Find where the given text appears and provide that cell's center as [X, Y] coordinate. 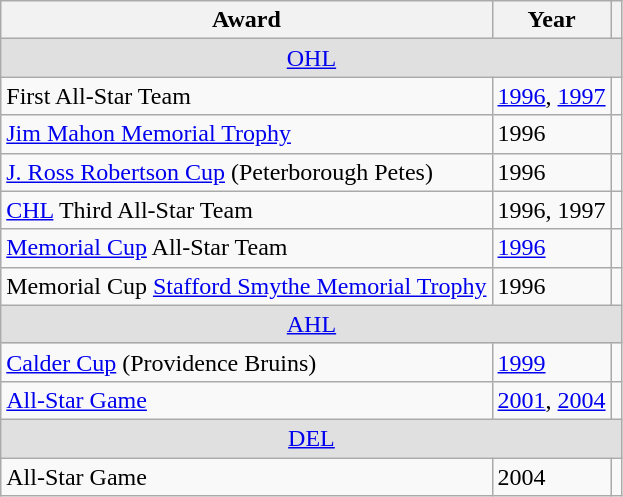
1999 [552, 362]
2004 [552, 477]
AHL [312, 324]
Jim Mahon Memorial Trophy [246, 134]
DEL [312, 438]
OHL [312, 58]
Memorial Cup Stafford Smythe Memorial Trophy [246, 286]
J. Ross Robertson Cup (Peterborough Petes) [246, 172]
CHL Third All-Star Team [246, 210]
2001, 2004 [552, 400]
Memorial Cup All-Star Team [246, 248]
Award [246, 20]
First All-Star Team [246, 96]
Calder Cup (Providence Bruins) [246, 362]
Year [552, 20]
